Locate the cell with the specified text and output its [x, y] center coordinate. 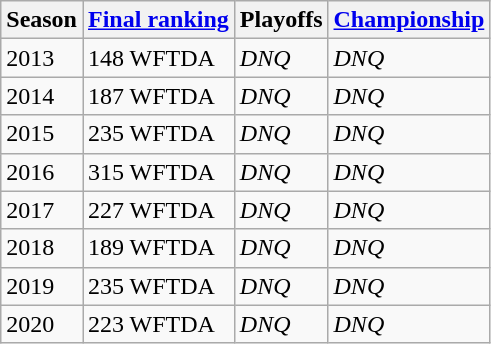
2013 [42, 58]
2015 [42, 134]
Playoffs [281, 20]
148 WFTDA [158, 58]
2014 [42, 96]
Championship [409, 20]
315 WFTDA [158, 172]
227 WFTDA [158, 210]
Season [42, 20]
187 WFTDA [158, 96]
223 WFTDA [158, 324]
2017 [42, 210]
2018 [42, 248]
2020 [42, 324]
Final ranking [158, 20]
2019 [42, 286]
189 WFTDA [158, 248]
2016 [42, 172]
